Output the (x, y) coordinate of the center of the cell containing the given text.  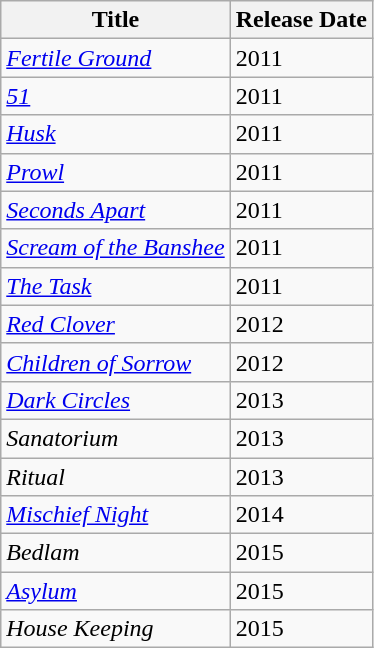
Husk (116, 134)
Title (116, 20)
Scream of the Banshee (116, 248)
The Task (116, 286)
Prowl (116, 172)
Release Date (301, 20)
Ritual (116, 477)
Children of Sorrow (116, 362)
Mischief Night (116, 515)
Sanatorium (116, 438)
Dark Circles (116, 400)
2014 (301, 515)
Seconds Apart (116, 210)
51 (116, 96)
Fertile Ground (116, 58)
House Keeping (116, 629)
Red Clover (116, 324)
Bedlam (116, 553)
Asylum (116, 591)
